Search for the cell housing the specified text and yield its [x, y] center coordinate. 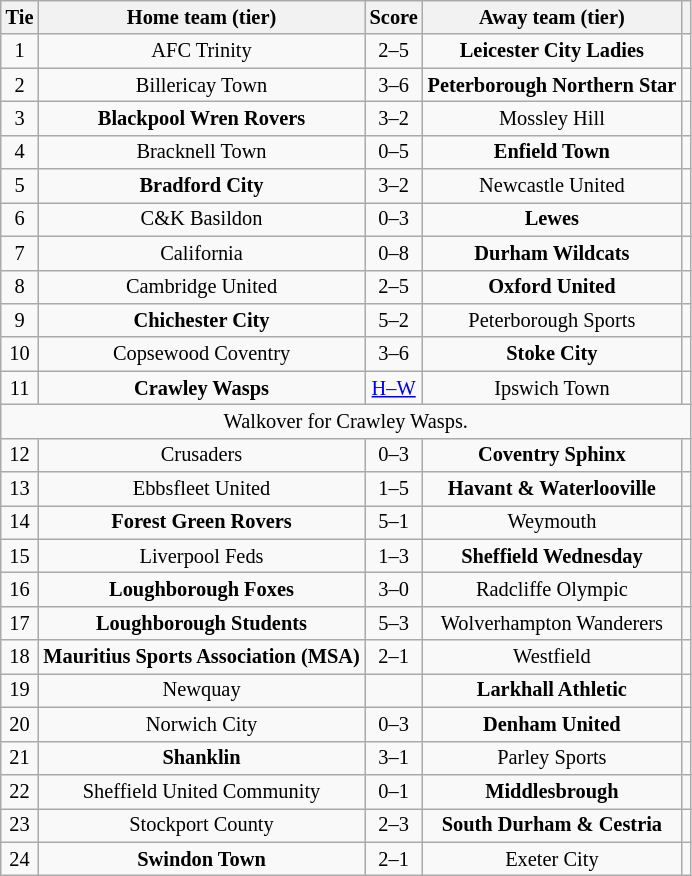
Parley Sports [552, 758]
Liverpool Feds [201, 556]
Score [394, 17]
2 [20, 85]
23 [20, 825]
Radcliffe Olympic [552, 589]
Wolverhampton Wanderers [552, 623]
Norwich City [201, 724]
12 [20, 455]
Loughborough Foxes [201, 589]
Loughborough Students [201, 623]
Mossley Hill [552, 118]
Peterborough Northern Star [552, 85]
10 [20, 354]
Copsewood Coventry [201, 354]
Oxford United [552, 287]
5–1 [394, 522]
Cambridge United [201, 287]
Exeter City [552, 859]
7 [20, 253]
Denham United [552, 724]
Sheffield United Community [201, 791]
Crusaders [201, 455]
1–3 [394, 556]
California [201, 253]
5–2 [394, 320]
6 [20, 219]
Walkover for Crawley Wasps. [346, 421]
5–3 [394, 623]
Sheffield Wednesday [552, 556]
Weymouth [552, 522]
Peterborough Sports [552, 320]
1–5 [394, 489]
Middlesbrough [552, 791]
Coventry Sphinx [552, 455]
Mauritius Sports Association (MSA) [201, 657]
15 [20, 556]
8 [20, 287]
Tie [20, 17]
Swindon Town [201, 859]
AFC Trinity [201, 51]
Chichester City [201, 320]
3 [20, 118]
Westfield [552, 657]
0–5 [394, 152]
22 [20, 791]
0–8 [394, 253]
3–1 [394, 758]
Durham Wildcats [552, 253]
Billericay Town [201, 85]
Shanklin [201, 758]
24 [20, 859]
Bradford City [201, 186]
Newcastle United [552, 186]
2–3 [394, 825]
16 [20, 589]
Home team (tier) [201, 17]
Bracknell Town [201, 152]
Stockport County [201, 825]
Blackpool Wren Rovers [201, 118]
Havant & Waterlooville [552, 489]
9 [20, 320]
Away team (tier) [552, 17]
5 [20, 186]
4 [20, 152]
20 [20, 724]
Enfield Town [552, 152]
17 [20, 623]
0–1 [394, 791]
Stoke City [552, 354]
11 [20, 388]
South Durham & Cestria [552, 825]
C&K Basildon [201, 219]
Crawley Wasps [201, 388]
Ebbsfleet United [201, 489]
Newquay [201, 690]
Lewes [552, 219]
21 [20, 758]
Leicester City Ladies [552, 51]
14 [20, 522]
Forest Green Rovers [201, 522]
19 [20, 690]
Larkhall Athletic [552, 690]
Ipswich Town [552, 388]
18 [20, 657]
3–0 [394, 589]
H–W [394, 388]
1 [20, 51]
13 [20, 489]
